Capture the cell that displays the provided text and extract its (x, y) central coordinate. 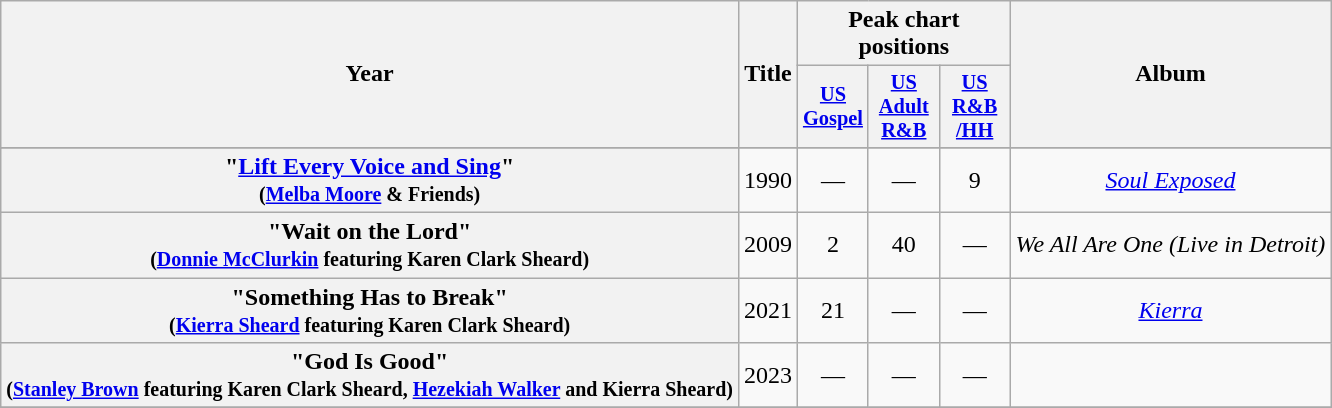
Soul Exposed (1170, 180)
"Wait on the Lord"(Donnie McClurkin featuring Karen Clark Sheard) (370, 246)
USR&B/HH (974, 107)
We All Are One (Live in Detroit) (1170, 246)
"God Is Good"(Stanley Brown featuring Karen Clark Sheard, Hezekiah Walker and Kierra Sheard) (370, 376)
Title (768, 74)
Album (1170, 74)
Kierra (1170, 310)
1990 (768, 180)
9 (974, 180)
"Something Has to Break"(Kierra Sheard featuring Karen Clark Sheard) (370, 310)
2021 (768, 310)
"Lift Every Voice and Sing"(Melba Moore & Friends) (370, 180)
2009 (768, 246)
USGospel (834, 107)
Peak chart positions (904, 34)
21 (834, 310)
Year (370, 74)
40 (904, 246)
2 (834, 246)
USAdultR&B (904, 107)
2023 (768, 376)
